Output the [X, Y] coordinate of the center of the cell containing the given text.  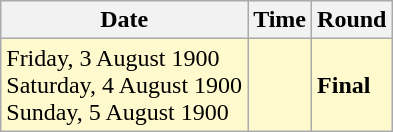
Friday, 3 August 1900Saturday, 4 August 1900Sunday, 5 August 1900 [124, 85]
Date [124, 20]
Time [280, 20]
Final [352, 85]
Round [352, 20]
